Return the (X, Y) coordinate for the center point of the cell that contains the specified text.  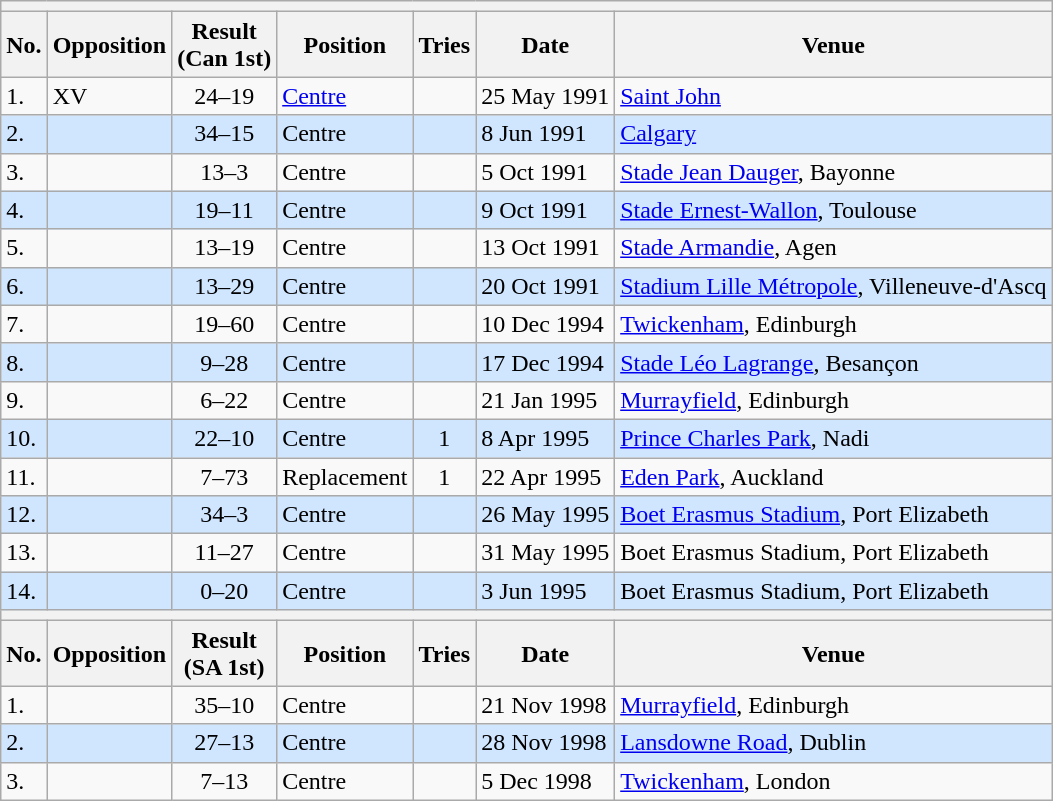
3 Jun 1995 (546, 591)
Result(Can 1st) (224, 44)
Stade Jean Dauger, Bayonne (834, 172)
9. (24, 400)
Twickenham, London (834, 781)
26 May 1995 (546, 515)
13–19 (224, 248)
14. (24, 591)
22–10 (224, 438)
7. (24, 324)
21 Jan 1995 (546, 400)
8 Jun 1991 (546, 134)
Result(SA 1st) (224, 654)
9 Oct 1991 (546, 210)
19–11 (224, 210)
31 May 1995 (546, 553)
13. (24, 553)
28 Nov 1998 (546, 743)
24–19 (224, 96)
9–28 (224, 362)
25 May 1991 (546, 96)
Lansdowne Road, Dublin (834, 743)
11. (24, 477)
22 Apr 1995 (546, 477)
10. (24, 438)
8. (24, 362)
Saint John (834, 96)
17 Dec 1994 (546, 362)
13–29 (224, 286)
6. (24, 286)
Eden Park, Auckland (834, 477)
19–60 (224, 324)
6–22 (224, 400)
34–3 (224, 515)
5 Dec 1998 (546, 781)
35–10 (224, 705)
7–13 (224, 781)
0–20 (224, 591)
Stade Léo Lagrange, Besançon (834, 362)
10 Dec 1994 (546, 324)
34–15 (224, 134)
20 Oct 1991 (546, 286)
Twickenham, Edinburgh (834, 324)
12. (24, 515)
4. (24, 210)
13 Oct 1991 (546, 248)
5. (24, 248)
Replacement (345, 477)
Stade Ernest-Wallon, Toulouse (834, 210)
Stadium Lille Métropole, Villeneuve-d'Ascq (834, 286)
XV (109, 96)
Prince Charles Park, Nadi (834, 438)
21 Nov 1998 (546, 705)
27–13 (224, 743)
Stade Armandie, Agen (834, 248)
11–27 (224, 553)
Calgary (834, 134)
8 Apr 1995 (546, 438)
5 Oct 1991 (546, 172)
13–3 (224, 172)
7–73 (224, 477)
